Find where the given text appears and provide that cell's center as (X, Y) coordinate. 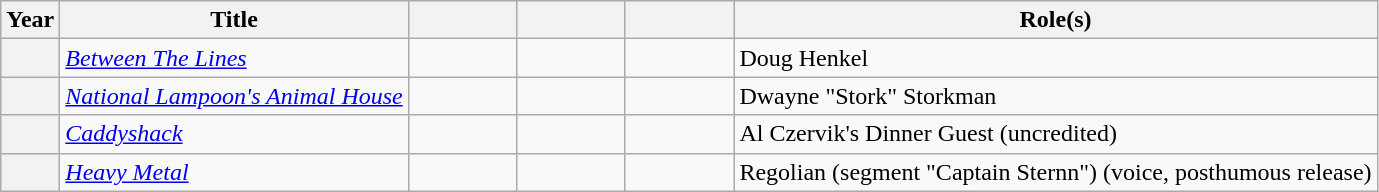
Year (30, 20)
Caddyshack (234, 134)
Dwayne "Stork" Storkman (1056, 96)
Between The Lines (234, 58)
Regolian (segment "Captain Sternn") (voice, posthumous release) (1056, 172)
Heavy Metal (234, 172)
Role(s) (1056, 20)
Al Czervik's Dinner Guest (uncredited) (1056, 134)
Title (234, 20)
Doug Henkel (1056, 58)
National Lampoon's Animal House (234, 96)
